Scan for the cell matching the given text and deliver its [X, Y] coordinate at center. 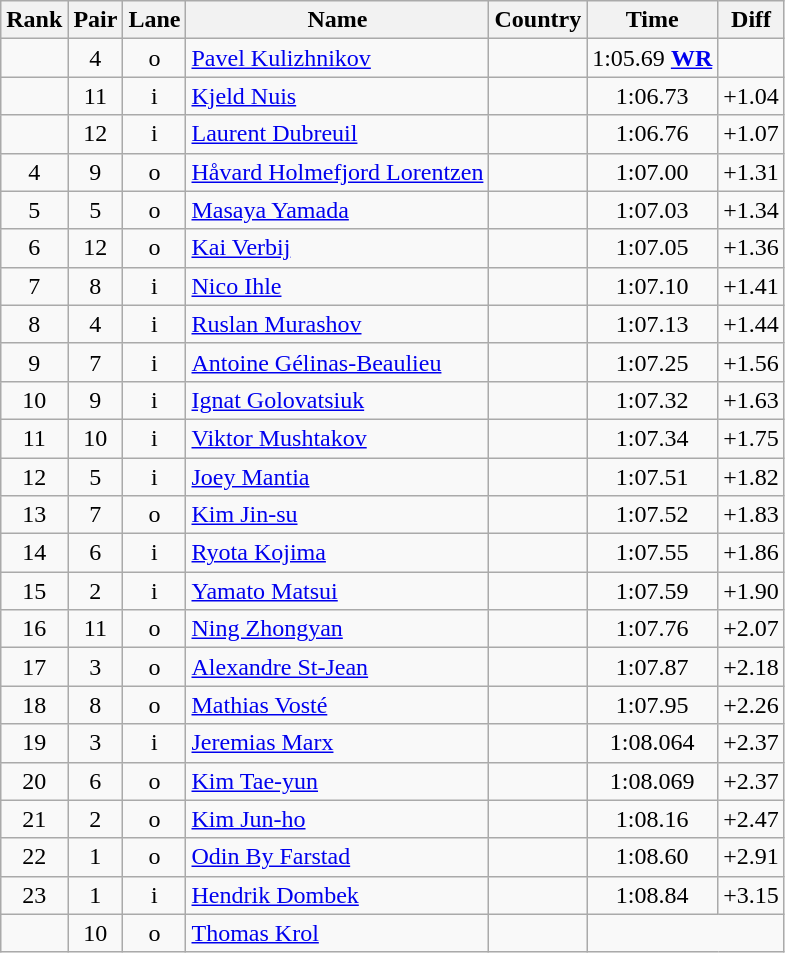
Håvard Holmefjord Lorentzen [338, 172]
Ruslan Murashov [338, 324]
+1.07 [752, 134]
+1.41 [752, 286]
17 [34, 667]
1:07.52 [652, 515]
+1.44 [752, 324]
1:07.51 [652, 477]
Ryota Kojima [338, 553]
Pavel Kulizhnikov [338, 58]
Joey Mantia [338, 477]
1:08.069 [652, 781]
+1.90 [752, 591]
Kim Jun-ho [338, 819]
1:07.13 [652, 324]
1:05.69 WR [652, 58]
Thomas Krol [338, 933]
Odin By Farstad [338, 857]
16 [34, 629]
21 [34, 819]
Yamato Matsui [338, 591]
+1.36 [752, 248]
1:07.05 [652, 248]
+2.07 [752, 629]
Lane [154, 20]
Mathias Vosté [338, 705]
Jeremias Marx [338, 743]
23 [34, 895]
Masaya Yamada [338, 210]
20 [34, 781]
14 [34, 553]
+1.82 [752, 477]
18 [34, 705]
1:07.87 [652, 667]
+3.15 [752, 895]
1:07.25 [652, 362]
1:06.76 [652, 134]
1:07.03 [652, 210]
Alexandre St-Jean [338, 667]
+1.31 [752, 172]
+2.91 [752, 857]
Nico Ihle [338, 286]
+1.56 [752, 362]
Hendrik Dombek [338, 895]
19 [34, 743]
Rank [34, 20]
1:07.59 [652, 591]
Antoine Gélinas-Beaulieu [338, 362]
15 [34, 591]
Kjeld Nuis [338, 96]
+1.04 [752, 96]
1:08.064 [652, 743]
+1.86 [752, 553]
Country [538, 20]
13 [34, 515]
Ning Zhongyan [338, 629]
1:07.32 [652, 400]
+1.75 [752, 438]
1:07.95 [652, 705]
+2.47 [752, 819]
1:07.34 [652, 438]
Kim Tae-yun [338, 781]
+2.26 [752, 705]
1:08.60 [652, 857]
Pair [96, 20]
Kim Jin-su [338, 515]
Ignat Golovatsiuk [338, 400]
+1.34 [752, 210]
Viktor Mushtakov [338, 438]
1:07.00 [652, 172]
Diff [752, 20]
Time [652, 20]
1:07.10 [652, 286]
Kai Verbij [338, 248]
1:06.73 [652, 96]
Laurent Dubreuil [338, 134]
1:07.76 [652, 629]
1:08.16 [652, 819]
Name [338, 20]
+1.83 [752, 515]
+1.63 [752, 400]
1:07.55 [652, 553]
+2.18 [752, 667]
1:08.84 [652, 895]
22 [34, 857]
